Output the [x, y] coordinate of the center of the cell containing the given text.  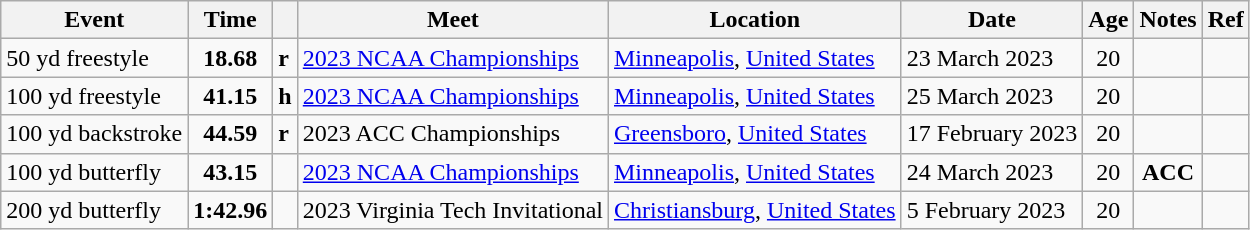
ACC [1168, 172]
Time [230, 20]
25 March 2023 [992, 96]
100 yd freestyle [94, 96]
Ref [1226, 20]
Event [94, 20]
1:42.96 [230, 210]
100 yd backstroke [94, 134]
h [285, 96]
Christiansburg, United States [754, 210]
17 February 2023 [992, 134]
2023 ACC Championships [452, 134]
43.15 [230, 172]
2023 Virginia Tech Invitational [452, 210]
18.68 [230, 58]
23 March 2023 [992, 58]
200 yd butterfly [94, 210]
Greensboro, United States [754, 134]
Date [992, 20]
5 February 2023 [992, 210]
100 yd butterfly [94, 172]
Location [754, 20]
Age [1108, 20]
Notes [1168, 20]
44.59 [230, 134]
Meet [452, 20]
50 yd freestyle [94, 58]
41.15 [230, 96]
24 March 2023 [992, 172]
